Locate the cell with the specified text and output its (x, y) center coordinate. 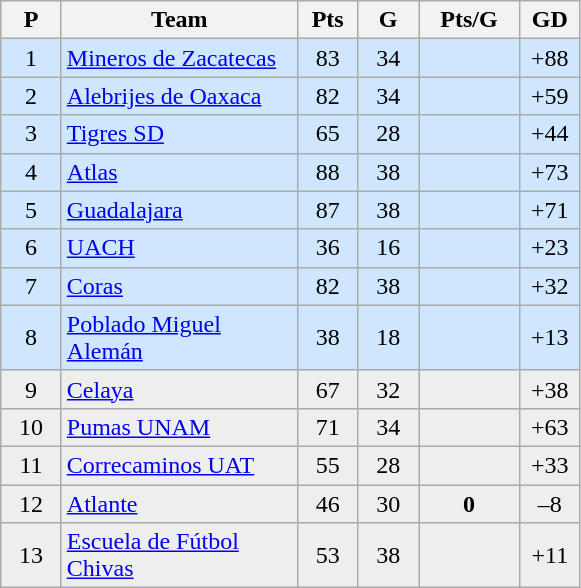
6 (32, 248)
87 (328, 210)
9 (32, 389)
13 (32, 556)
+33 (550, 465)
Guadalajara (179, 210)
71 (328, 427)
+23 (550, 248)
+71 (550, 210)
+13 (550, 338)
+44 (550, 134)
32 (388, 389)
3 (32, 134)
7 (32, 286)
Correcaminos UAT (179, 465)
10 (32, 427)
Poblado Miguel Alemán (179, 338)
Team (179, 20)
36 (328, 248)
P (32, 20)
+32 (550, 286)
53 (328, 556)
55 (328, 465)
12 (32, 503)
+38 (550, 389)
67 (328, 389)
+63 (550, 427)
0 (468, 503)
88 (328, 172)
83 (328, 58)
30 (388, 503)
Mineros de Zacatecas (179, 58)
46 (328, 503)
4 (32, 172)
18 (388, 338)
Coras (179, 286)
+59 (550, 96)
Atlante (179, 503)
5 (32, 210)
Pumas UNAM (179, 427)
GD (550, 20)
Tigres SD (179, 134)
+11 (550, 556)
Atlas (179, 172)
–8 (550, 503)
16 (388, 248)
+88 (550, 58)
11 (32, 465)
Escuela de Fútbol Chivas (179, 556)
Pts/G (468, 20)
2 (32, 96)
65 (328, 134)
Alebrijes de Oaxaca (179, 96)
G (388, 20)
Pts (328, 20)
+73 (550, 172)
1 (32, 58)
Celaya (179, 389)
UACH (179, 248)
8 (32, 338)
